Extract the (x, y) coordinate from the center of the cell holding the provided text.  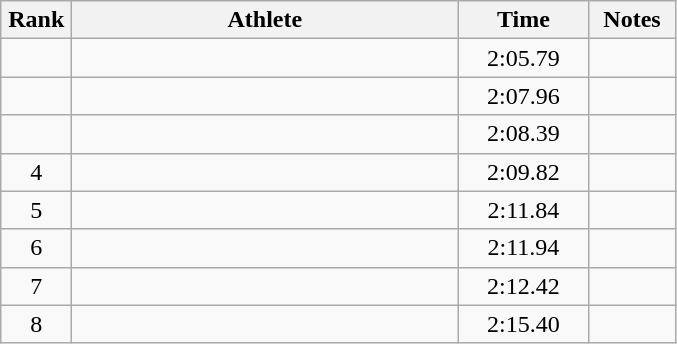
8 (36, 324)
Notes (632, 20)
7 (36, 286)
5 (36, 210)
2:05.79 (524, 58)
2:08.39 (524, 134)
Rank (36, 20)
Athlete (265, 20)
Time (524, 20)
2:11.94 (524, 248)
2:07.96 (524, 96)
2:12.42 (524, 286)
6 (36, 248)
2:11.84 (524, 210)
4 (36, 172)
2:15.40 (524, 324)
2:09.82 (524, 172)
